Locate the cell with the specified text and output its [X, Y] center coordinate. 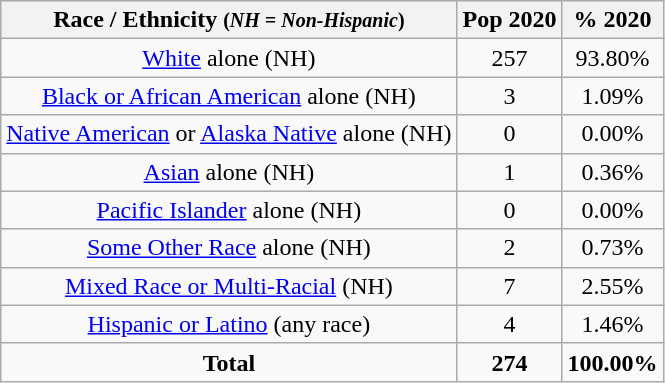
Race / Ethnicity (NH = Non-Hispanic) [229, 20]
Native American or Alaska Native alone (NH) [229, 134]
1.46% [612, 324]
Pacific Islander alone (NH) [229, 210]
93.80% [612, 58]
100.00% [612, 362]
Asian alone (NH) [229, 172]
White alone (NH) [229, 58]
2.55% [612, 286]
257 [510, 58]
0.73% [612, 248]
% 2020 [612, 20]
3 [510, 96]
1.09% [612, 96]
Mixed Race or Multi-Racial (NH) [229, 286]
Some Other Race alone (NH) [229, 248]
Total [229, 362]
7 [510, 286]
274 [510, 362]
2 [510, 248]
1 [510, 172]
Black or African American alone (NH) [229, 96]
Pop 2020 [510, 20]
4 [510, 324]
Hispanic or Latino (any race) [229, 324]
0.36% [612, 172]
